Search for the cell housing the specified text and yield its (X, Y) center coordinate. 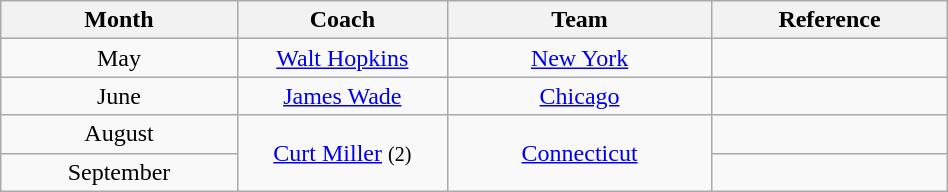
Coach (342, 20)
Connecticut (579, 153)
New York (579, 58)
May (119, 58)
Reference (830, 20)
August (119, 134)
June (119, 96)
Chicago (579, 96)
Team (579, 20)
Walt Hopkins (342, 58)
James Wade (342, 96)
Curt Miller (2) (342, 153)
September (119, 172)
Month (119, 20)
